Return [x, y] of the center of cell containing provided text 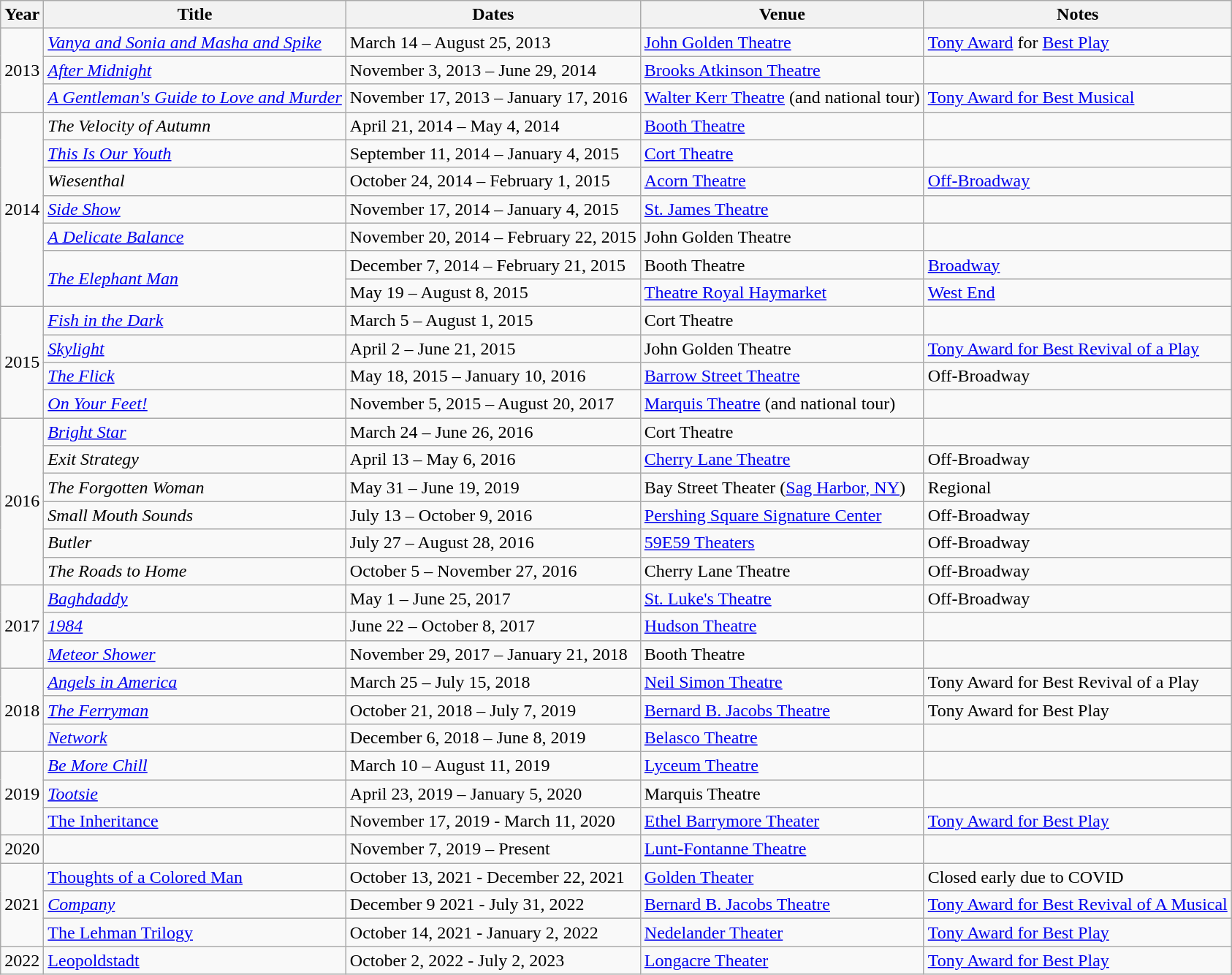
2021 [22, 905]
Company [194, 905]
Marquis Theatre (and national tour) [782, 404]
March 14 – August 25, 2013 [493, 42]
Be More Chill [194, 765]
March 24 – June 26, 2016 [493, 432]
October 21, 2018 – July 7, 2019 [493, 710]
2016 [22, 501]
May 31 – June 19, 2019 [493, 487]
59E59 Theaters [782, 543]
Neil Simon Theatre [782, 682]
October 5 – November 27, 2016 [493, 571]
Pershing Square Signature Center [782, 515]
May 19 – August 8, 2015 [493, 292]
Leopoldstadt [194, 960]
2015 [22, 362]
Belasco Theatre [782, 737]
March 25 – July 15, 2018 [493, 682]
2019 [22, 793]
The Forgotten Woman [194, 487]
Venue [782, 15]
Golden Theater [782, 877]
May 18, 2015 – January 10, 2016 [493, 376]
West End [1077, 292]
October 24, 2014 – February 1, 2015 [493, 181]
Ethel Barrymore Theater [782, 822]
Angels in America [194, 682]
May 1 – June 25, 2017 [493, 599]
Nedelander Theater [782, 933]
July 13 – October 9, 2016 [493, 515]
December 7, 2014 – February 21, 2015 [493, 265]
1984 [194, 626]
December 6, 2018 – June 8, 2019 [493, 737]
Thoughts of a Colored Man [194, 877]
November 17, 2014 – January 4, 2015 [493, 209]
Dates [493, 15]
November 20, 2014 – February 22, 2015 [493, 237]
Tootsie [194, 793]
2017 [22, 626]
The Ferryman [194, 710]
Barrow Street Theatre [782, 376]
Baghdaddy [194, 599]
June 22 – October 8, 2017 [493, 626]
November 17, 2019 - March 11, 2020 [493, 822]
September 11, 2014 – January 4, 2015 [493, 153]
November 7, 2019 – Present [493, 849]
Notes [1077, 15]
The Inheritance [194, 822]
The Lehman Trilogy [194, 933]
2013 [22, 70]
Network [194, 737]
November 29, 2017 – January 21, 2018 [493, 654]
Year [22, 15]
The Flick [194, 376]
April 23, 2019 – January 5, 2020 [493, 793]
2018 [22, 710]
St. Luke's Theatre [782, 599]
November 5, 2015 – August 20, 2017 [493, 404]
2020 [22, 849]
October 13, 2021 - December 22, 2021 [493, 877]
Title [194, 15]
Vanya and Sonia and Masha and Spike [194, 42]
Lunt-Fontanne Theatre [782, 849]
April 21, 2014 – May 4, 2014 [493, 126]
November 17, 2013 – January 17, 2016 [493, 98]
Butler [194, 543]
Acorn Theatre [782, 181]
The Velocity of Autumn [194, 126]
St. James Theatre [782, 209]
Closed early due to COVID [1077, 877]
The Roads to Home [194, 571]
March 5 – August 1, 2015 [493, 320]
Bay Street Theater (Sag Harbor, NY) [782, 487]
Small Mouth Sounds [194, 515]
2022 [22, 960]
Bright Star [194, 432]
November 3, 2013 – June 29, 2014 [493, 70]
Hudson Theatre [782, 626]
July 27 – August 28, 2016 [493, 543]
March 10 – August 11, 2019 [493, 765]
Fish in the Dark [194, 320]
A Delicate Balance [194, 237]
October 2, 2022 - July 2, 2023 [493, 960]
Meteor Shower [194, 654]
A Gentleman's Guide to Love and Murder [194, 98]
Walter Kerr Theatre (and national tour) [782, 98]
Longacre Theater [782, 960]
Regional [1077, 487]
Tony Award for Best Revival of A Musical [1077, 905]
Wiesenthal [194, 181]
Brooks Atkinson Theatre [782, 70]
Tony Award for Best Musical [1077, 98]
This Is Our Youth [194, 153]
Theatre Royal Haymarket [782, 292]
December 9 2021 - July 31, 2022 [493, 905]
The Elephant Man [194, 278]
After Midnight [194, 70]
Side Show [194, 209]
Skylight [194, 349]
October 14, 2021 - January 2, 2022 [493, 933]
April 13 – May 6, 2016 [493, 460]
2014 [22, 209]
Marquis Theatre [782, 793]
Lyceum Theatre [782, 765]
On Your Feet! [194, 404]
April 2 – June 21, 2015 [493, 349]
Broadway [1077, 265]
Exit Strategy [194, 460]
